Pinpoint the cell where the given text exists, returning its [X, Y] midpoint coordinate. 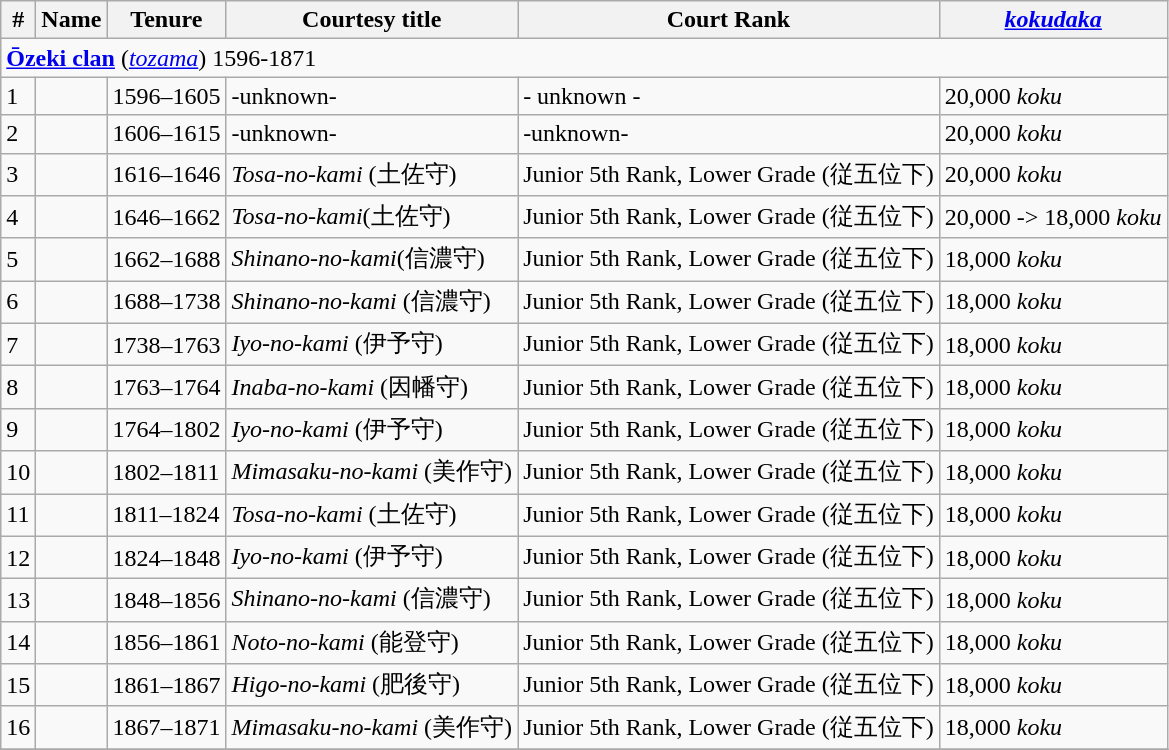
2 [18, 134]
11 [18, 516]
Tosa-no-kami(土佐守) [372, 218]
1662–1688 [166, 260]
Ōzeki clan (tozama) 1596-1871 [584, 58]
4 [18, 218]
1646–1662 [166, 218]
1616–1646 [166, 174]
Court Rank [729, 20]
1738–1763 [166, 344]
5 [18, 260]
Name [72, 20]
6 [18, 302]
1802–1811 [166, 472]
1867–1871 [166, 728]
1856–1861 [166, 642]
8 [18, 388]
# [18, 20]
1811–1824 [166, 516]
15 [18, 686]
Noto-no-kami (能登守) [372, 642]
1848–1856 [166, 600]
kokudaka [1053, 20]
13 [18, 600]
9 [18, 430]
12 [18, 558]
3 [18, 174]
1861–1867 [166, 686]
Courtesy title [372, 20]
Tenure [166, 20]
1824–1848 [166, 558]
20,000 -> 18,000 koku [1053, 218]
Higo-no-kami (肥後守) [372, 686]
Inaba-no-kami (因幡守) [372, 388]
10 [18, 472]
16 [18, 728]
7 [18, 344]
- unknown - [729, 96]
14 [18, 642]
1596–1605 [166, 96]
Shinano-no-kami(信濃守) [372, 260]
1606–1615 [166, 134]
1763–1764 [166, 388]
1 [18, 96]
1764–1802 [166, 430]
1688–1738 [166, 302]
